Scan for the cell matching the given text and deliver its [x, y] coordinate at center. 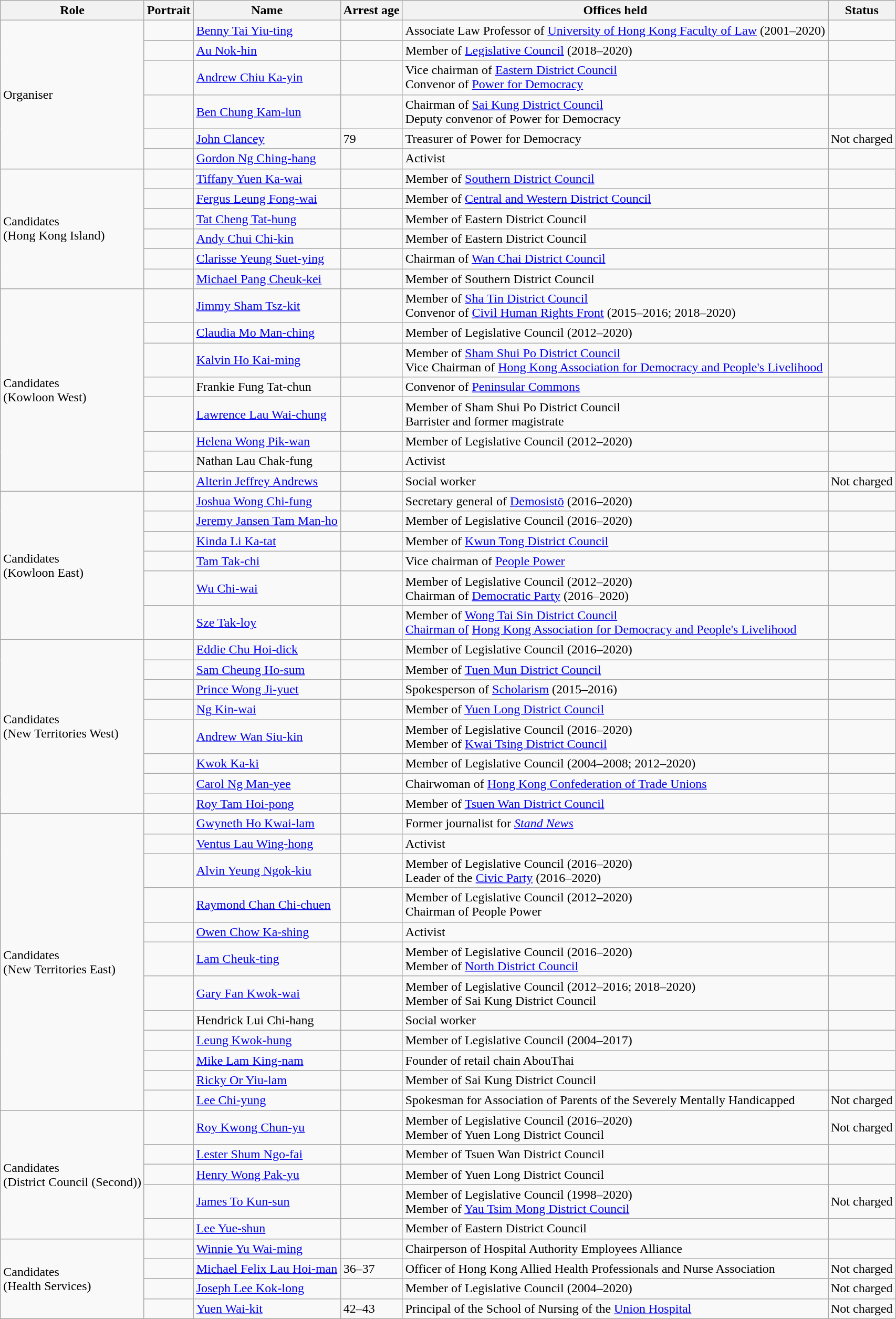
Yuen Wai-kit [267, 1308]
Alterin Jeffrey Andrews [267, 481]
Member of Legislative Council (2016–2020)Leader of the Civic Party (2016–2020) [615, 871]
Hendrick Lui Chi-hang [267, 1020]
Sze Tak-loy [267, 622]
Gordon Ng Ching-hang [267, 159]
Member of Legislative Council (2004–2020) [615, 1289]
Andrew Wan Siu-kin [267, 736]
Lawrence Lau Wai-chung [267, 414]
Member of Central and Western District Council [615, 199]
Ventus Lau Wing-hong [267, 844]
Chairwoman of Hong Kong Confederation of Trade Unions [615, 784]
Candidates(District Council (Second)) [72, 1175]
Member of Legislative Council (2012–2016; 2018–2020)Member of Sai Kung District Council [615, 993]
Candidates(New Territories West) [72, 726]
Member of Kwun Tong District Council [615, 541]
Lee Yue-shun [267, 1229]
Spokesperson of Scholarism (2015–2016) [615, 690]
Mike Lam King-nam [267, 1061]
Arrest age [371, 11]
Tam Tak-chi [267, 561]
Member of Legislative Council (2016–2020)Member of Yuen Long District Council [615, 1127]
Leung Kwok-hung [267, 1040]
Member of Legislative Council (2004–2017) [615, 1040]
Ricky Or Yiu-lam [267, 1081]
Prince Wong Ji-yuet [267, 690]
Joshua Wong Chi-fung [267, 501]
Founder of retail chain AbouThai [615, 1061]
Raymond Chan Chi-chuen [267, 905]
Secretary general of Demosistō (2016–2020) [615, 501]
Helena Wong Pik-wan [267, 441]
Carol Ng Man-yee [267, 784]
Tiffany Yuen Ka-wai [267, 179]
Fergus Leung Fong-wai [267, 199]
Candidates(Kowloon West) [72, 390]
Role [72, 11]
Candidates(Kowloon East) [72, 565]
Member of Legislative Council (1998–2020)Member of Yau Tsim Mong District Council [615, 1202]
Member of Tuen Mun District Council [615, 670]
Kalvin Ho Kai-ming [267, 360]
Owen Chow Ka-shing [267, 932]
Vice chairman of Eastern District CouncilConvenor of Power for Democracy [615, 78]
Michael Felix Lau Hoi-man [267, 1269]
Member of Sha Tin District CouncilConvenor of Civil Human Rights Front (2015–2016; 2018–2020) [615, 306]
Tat Cheng Tat-hung [267, 219]
Gary Fan Kwok-wai [267, 993]
Candidates(Hong Kong Island) [72, 229]
Portrait [169, 11]
Convenor of Peninsular Commons [615, 387]
Member of Wong Tai Sin District CouncilChairman of Hong Kong Association for Democracy and People's Livelihood [615, 622]
Roy Tam Hoi-pong [267, 804]
Roy Kwong Chun-yu [267, 1127]
Michael Pang Cheuk-kei [267, 279]
Ng Kin-wai [267, 710]
Member of Legislative Council (2016–2020)Member of North District Council [615, 959]
John Clancey [267, 139]
Chairman of Sai Kung District CouncilDeputy convenor of Power for Democracy [615, 111]
Eddie Chu Hoi-dick [267, 649]
Member of Sai Kung District Council [615, 1081]
Benny Tai Yiu-ting [267, 30]
36–37 [371, 1269]
Wu Chi-wai [267, 588]
Jeremy Jansen Tam Man-ho [267, 521]
Clarisse Yeung Suet-ying [267, 258]
Offices held [615, 11]
Vice chairman of People Power [615, 561]
Former journalist for Stand News [615, 824]
Member of Legislative Council (2018–2020) [615, 50]
James To Kun-sun [267, 1202]
Candidates(Health Services) [72, 1279]
Henry Wong Pak-yu [267, 1175]
Organiser [72, 95]
Status [861, 11]
Ben Chung Kam-lun [267, 111]
79 [371, 139]
Member of Legislative Council (2012–2020)Chairman of Democratic Party (2016–2020) [615, 588]
Spokesman for Association of Parents of the Severely Mentally Handicapped [615, 1100]
Frankie Fung Tat-chun [267, 387]
Officer of Hong Kong Allied Health Professionals and Nurse Association [615, 1269]
Member of Legislative Council (2004–2008; 2012–2020) [615, 764]
Member of Legislative Council (2012–2020)Chairman of People Power [615, 905]
Member of Sham Shui Po District CouncilBarrister and former magistrate [615, 414]
Candidates(New Territories East) [72, 962]
Kwok Ka-ki [267, 764]
Chairperson of Hospital Authority Employees Alliance [615, 1249]
Joseph Lee Kok-long [267, 1289]
Gwyneth Ho Kwai-lam [267, 824]
Jimmy Sham Tsz-kit [267, 306]
Sam Cheung Ho-sum [267, 670]
Principal of the School of Nursing of the Union Hospital [615, 1308]
Andrew Chiu Ka-yin [267, 78]
Member of Sham Shui Po District CouncilVice Chairman of Hong Kong Association for Democracy and People's Livelihood [615, 360]
Nathan Lau Chak-fung [267, 461]
Member of Legislative Council (2016–2020)Member of Kwai Tsing District Council [615, 736]
Kinda Li Ka-tat [267, 541]
Treasurer of Power for Democracy [615, 139]
Name [267, 11]
Winnie Yu Wai-ming [267, 1249]
Lam Cheuk-ting [267, 959]
42–43 [371, 1308]
Chairman of Wan Chai District Council [615, 258]
Lester Shum Ngo-fai [267, 1155]
Claudia Mo Man-ching [267, 333]
Lee Chi-yung [267, 1100]
Alvin Yeung Ngok-kiu [267, 871]
Au Nok-hin [267, 50]
Andy Chui Chi-kin [267, 238]
Associate Law Professor of University of Hong Kong Faculty of Law (2001–2020) [615, 30]
